Return the (x, y) coordinate for the center point of the cell that contains the specified text.  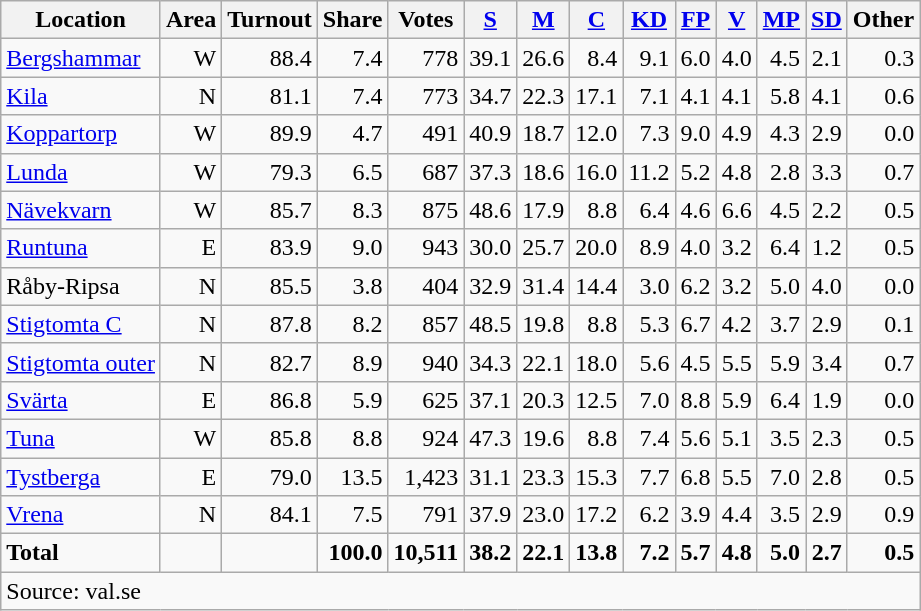
6.5 (352, 172)
7.3 (649, 134)
30.0 (490, 248)
31.4 (544, 286)
687 (426, 172)
5.8 (781, 96)
20.3 (544, 400)
38.2 (490, 553)
81.1 (270, 96)
23.0 (544, 515)
Kila (81, 96)
20.0 (596, 248)
37.3 (490, 172)
10,511 (426, 553)
5.3 (649, 324)
6.0 (696, 58)
C (596, 20)
773 (426, 96)
Runtuna (81, 248)
924 (426, 438)
4.2 (736, 324)
V (736, 20)
48.5 (490, 324)
Svärta (81, 400)
8.3 (352, 210)
Stigtomta outer (81, 362)
85.7 (270, 210)
17.1 (596, 96)
12.5 (596, 400)
Råby-Ripsa (81, 286)
943 (426, 248)
6.8 (696, 477)
34.7 (490, 96)
Area (190, 20)
89.9 (270, 134)
3.4 (827, 362)
857 (426, 324)
Tuna (81, 438)
79.0 (270, 477)
Votes (426, 20)
17.9 (544, 210)
M (544, 20)
19.8 (544, 324)
Share (352, 20)
Turnout (270, 20)
875 (426, 210)
Vrena (81, 515)
19.6 (544, 438)
13.8 (596, 553)
18.0 (596, 362)
8.2 (352, 324)
778 (426, 58)
86.8 (270, 400)
37.1 (490, 400)
Other (883, 20)
Stigtomta C (81, 324)
40.9 (490, 134)
31.1 (490, 477)
3.9 (696, 515)
17.2 (596, 515)
7.7 (649, 477)
Koppartorp (81, 134)
23.3 (544, 477)
18.7 (544, 134)
1,423 (426, 477)
79.3 (270, 172)
2.7 (827, 553)
32.9 (490, 286)
8.4 (596, 58)
13.5 (352, 477)
14.4 (596, 286)
7.1 (649, 96)
5.2 (696, 172)
2.2 (827, 210)
4.4 (736, 515)
88.4 (270, 58)
3.7 (781, 324)
0.1 (883, 324)
0.9 (883, 515)
Bergshammar (81, 58)
100.0 (352, 553)
25.7 (544, 248)
4.6 (696, 210)
47.3 (490, 438)
Nävekvarn (81, 210)
MP (781, 20)
9.1 (649, 58)
Location (81, 20)
791 (426, 515)
37.9 (490, 515)
625 (426, 400)
84.1 (270, 515)
KD (649, 20)
4.9 (736, 134)
12.0 (596, 134)
82.7 (270, 362)
SD (827, 20)
Tystberga (81, 477)
39.1 (490, 58)
4.3 (781, 134)
11.2 (649, 172)
6.7 (696, 324)
5.1 (736, 438)
404 (426, 286)
2.1 (827, 58)
6.6 (736, 210)
34.3 (490, 362)
87.8 (270, 324)
Lunda (81, 172)
0.3 (883, 58)
940 (426, 362)
3.3 (827, 172)
48.6 (490, 210)
Source: val.se (460, 591)
491 (426, 134)
4.7 (352, 134)
18.6 (544, 172)
26.6 (544, 58)
2.3 (827, 438)
15.3 (596, 477)
7.2 (649, 553)
83.9 (270, 248)
85.8 (270, 438)
22.3 (544, 96)
0.6 (883, 96)
5.7 (696, 553)
1.2 (827, 248)
85.5 (270, 286)
Total (81, 553)
7.5 (352, 515)
FP (696, 20)
3.8 (352, 286)
16.0 (596, 172)
S (490, 20)
1.9 (827, 400)
3.0 (649, 286)
